Determine the [x, y] coordinate at the center of the cell enclosing the given text.  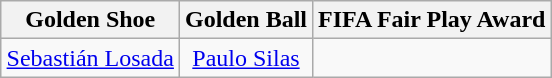
Golden Ball [246, 20]
Sebastián Losada [90, 58]
FIFA Fair Play Award [432, 20]
Golden Shoe [90, 20]
Paulo Silas [246, 58]
